Locate the cell with the specified text and output its (X, Y) center coordinate. 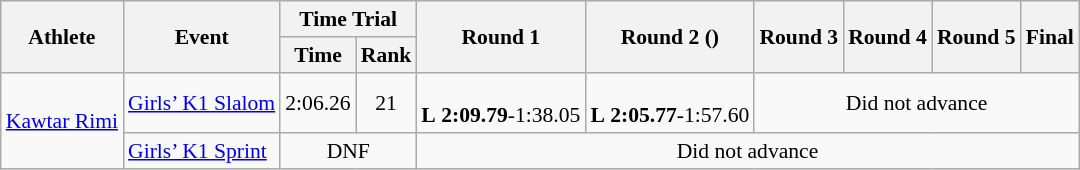
Round 1 (500, 36)
2:06.26 (318, 102)
Girls’ K1 Sprint (202, 152)
L 2:09.79-1:38.05 (500, 102)
Kawtar Rimi (62, 120)
Rank (386, 55)
Round 2 () (670, 36)
Time Trial (348, 19)
DNF (348, 152)
Time (318, 55)
Final (1050, 36)
Girls’ K1 Slalom (202, 102)
21 (386, 102)
Round 3 (798, 36)
Round 5 (976, 36)
L 2:05.77-1:57.60 (670, 102)
Athlete (62, 36)
Round 4 (888, 36)
Event (202, 36)
